Extract the [X, Y] coordinate from the center of the cell holding the provided text.  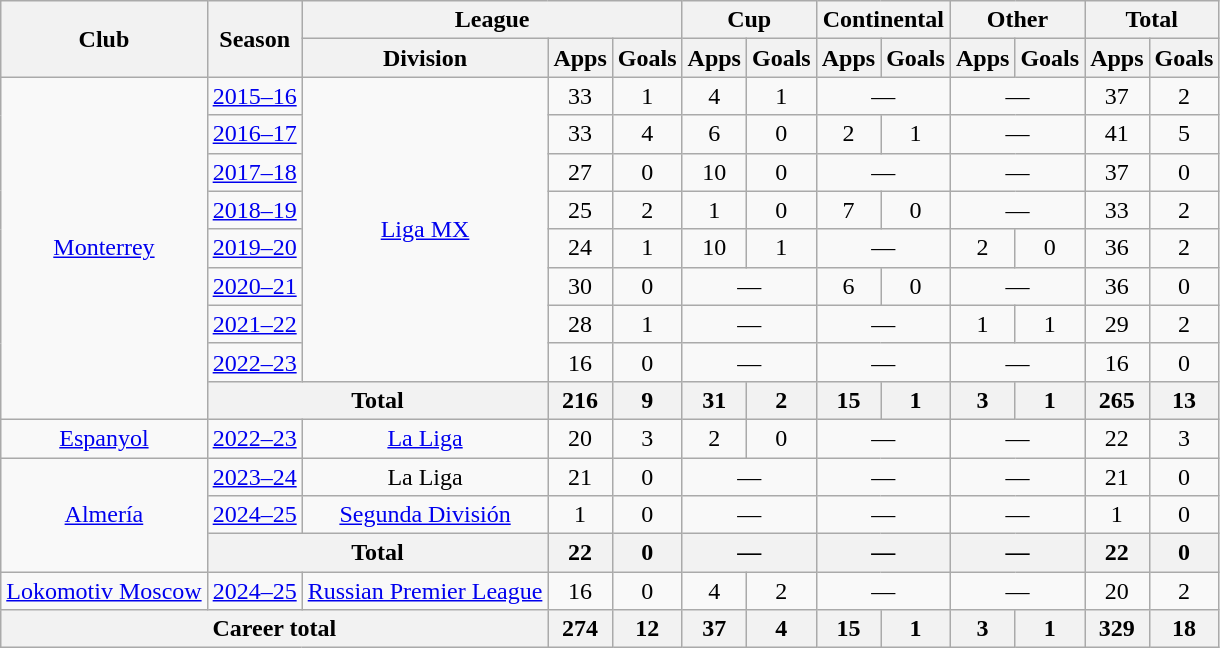
Other [1017, 20]
Liga MX [425, 229]
Russian Premier League [425, 591]
Almería [104, 515]
Segunda División [425, 515]
31 [714, 400]
Career total [274, 629]
2017–18 [254, 172]
2018–19 [254, 210]
13 [1184, 400]
24 [580, 248]
Division [425, 58]
Continental [883, 20]
18 [1184, 629]
27 [580, 172]
30 [580, 286]
Espanyol [104, 438]
2021–22 [254, 324]
Cup [749, 20]
12 [647, 629]
Monterrey [104, 248]
28 [580, 324]
Lokomotiv Moscow [104, 591]
2019–20 [254, 248]
2016–17 [254, 134]
41 [1117, 134]
329 [1117, 629]
274 [580, 629]
9 [647, 400]
2023–24 [254, 477]
Season [254, 39]
25 [580, 210]
265 [1117, 400]
League [492, 20]
Club [104, 39]
2020–21 [254, 286]
2015–16 [254, 96]
5 [1184, 134]
216 [580, 400]
29 [1117, 324]
7 [848, 210]
